Detect which cell encompasses the target text, then output its [X, Y] center coordinate. 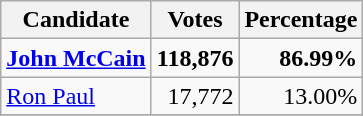
John McCain [76, 58]
Percentage [301, 20]
118,876 [195, 58]
86.99% [301, 58]
Votes [195, 20]
17,772 [195, 96]
Ron Paul [76, 96]
Candidate [76, 20]
13.00% [301, 96]
